Return [x, y] of the center of cell containing provided text 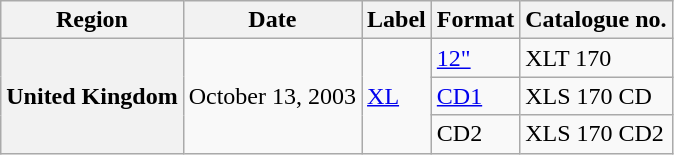
12" [475, 58]
CD2 [475, 134]
Region [92, 20]
Catalogue no. [596, 20]
Label [397, 20]
XL [397, 96]
Date [272, 20]
October 13, 2003 [272, 96]
Format [475, 20]
XLS 170 CD [596, 96]
CD1 [475, 96]
XLT 170 [596, 58]
United Kingdom [92, 96]
XLS 170 CD2 [596, 134]
